Capture the cell that displays the provided text and extract its (x, y) central coordinate. 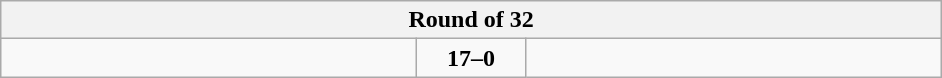
Round of 32 (472, 20)
17–0 (472, 58)
